Pinpoint the cell where the given text exists, returning its [x, y] midpoint coordinate. 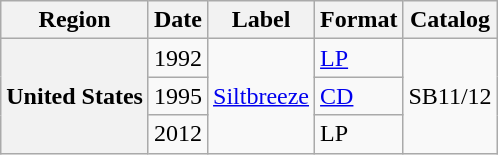
Catalog [450, 20]
Label [262, 20]
Region [75, 20]
Format [359, 20]
2012 [178, 134]
Siltbreeze [262, 96]
1992 [178, 58]
SB11/12 [450, 96]
United States [75, 96]
1995 [178, 96]
Date [178, 20]
CD [359, 96]
